Locate the cell with the specified text and output its [x, y] center coordinate. 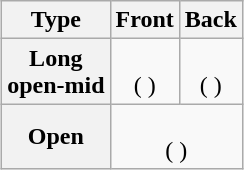
Open [56, 136]
Front [144, 20]
Back [210, 20]
Type [56, 20]
Long open-mid [56, 72]
